Capture the cell that displays the provided text and extract its [X, Y] central coordinate. 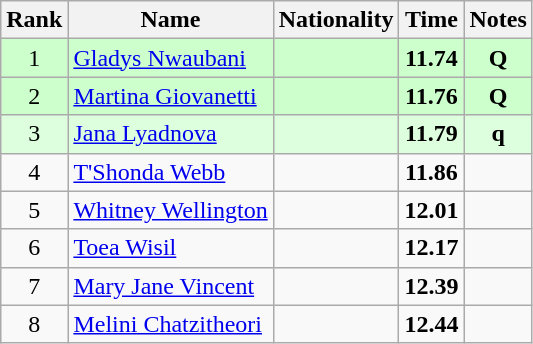
12.01 [432, 210]
11.76 [432, 96]
11.86 [432, 172]
Gladys Nwaubani [170, 58]
T'Shonda Webb [170, 172]
1 [34, 58]
8 [34, 324]
12.39 [432, 286]
11.74 [432, 58]
12.17 [432, 248]
Time [432, 20]
5 [34, 210]
Rank [34, 20]
Name [170, 20]
Toea Wisil [170, 248]
Nationality [336, 20]
Jana Lyadnova [170, 134]
Melini Chatzitheori [170, 324]
7 [34, 286]
Notes [498, 20]
6 [34, 248]
4 [34, 172]
2 [34, 96]
Martina Giovanetti [170, 96]
11.79 [432, 134]
Whitney Wellington [170, 210]
12.44 [432, 324]
Mary Jane Vincent [170, 286]
3 [34, 134]
q [498, 134]
